Search for the cell housing the specified text and yield its (x, y) center coordinate. 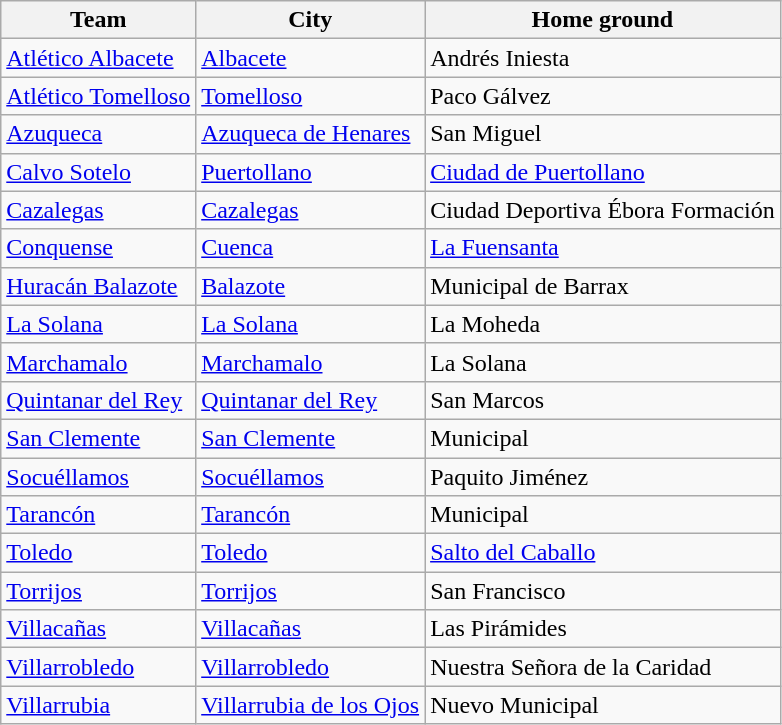
Las Pirámides (603, 629)
Villarrubia (98, 705)
Puertollano (310, 172)
Paquito Jiménez (603, 477)
San Francisco (603, 591)
Atlético Albacete (98, 58)
Huracán Balazote (98, 286)
Atlético Tomelloso (98, 96)
Municipal de Barrax (603, 286)
Home ground (603, 20)
San Marcos (603, 400)
La Fuensanta (603, 248)
Cuenca (310, 248)
Andrés Iniesta (603, 58)
City (310, 20)
Azuqueca (98, 134)
Nuevo Municipal (603, 705)
Calvo Sotelo (98, 172)
Tomelloso (310, 96)
Ciudad de Puertollano (603, 172)
San Miguel (603, 134)
Villarrubia de los Ojos (310, 705)
Salto del Caballo (603, 553)
Team (98, 20)
La Moheda (603, 324)
Albacete (310, 58)
Ciudad Deportiva Ébora Formación (603, 210)
Balazote (310, 286)
Conquense (98, 248)
Azuqueca de Henares (310, 134)
Nuestra Señora de la Caridad (603, 667)
Paco Gálvez (603, 96)
